Search for the cell housing the specified text and yield its (x, y) center coordinate. 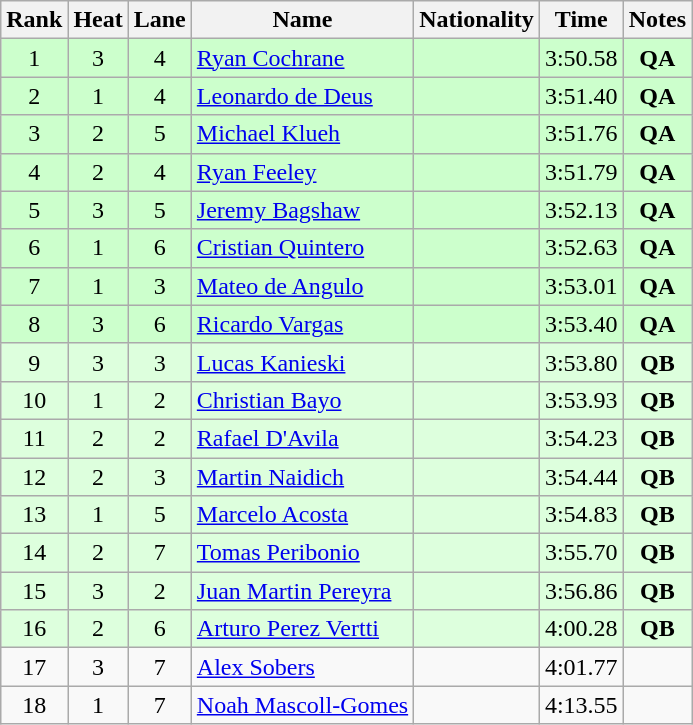
18 (34, 705)
3:54.83 (581, 515)
9 (34, 362)
17 (34, 667)
Noah Mascoll-Gomes (302, 705)
4:13.55 (581, 705)
3:55.70 (581, 553)
3:53.40 (581, 324)
Time (581, 20)
3:54.23 (581, 438)
14 (34, 553)
Notes (657, 20)
Alex Sobers (302, 667)
Name (302, 20)
Arturo Perez Vertti (302, 629)
3:51.76 (581, 134)
Martin Naidich (302, 477)
3:52.63 (581, 248)
16 (34, 629)
12 (34, 477)
4:00.28 (581, 629)
3:53.93 (581, 400)
10 (34, 400)
Ryan Cochrane (302, 58)
Nationality (477, 20)
Lucas Kanieski (302, 362)
Michael Klueh (302, 134)
Mateo de Angulo (302, 286)
Cristian Quintero (302, 248)
4:01.77 (581, 667)
Leonardo de Deus (302, 96)
Ricardo Vargas (302, 324)
11 (34, 438)
Juan Martin Pereyra (302, 591)
13 (34, 515)
3:56.86 (581, 591)
Ryan Feeley (302, 172)
3:54.44 (581, 477)
Rafael D'Avila (302, 438)
8 (34, 324)
Jeremy Bagshaw (302, 210)
Rank (34, 20)
3:51.40 (581, 96)
3:52.13 (581, 210)
Christian Bayo (302, 400)
3:50.58 (581, 58)
Marcelo Acosta (302, 515)
3:53.80 (581, 362)
3:51.79 (581, 172)
Lane (160, 20)
15 (34, 591)
Tomas Peribonio (302, 553)
3:53.01 (581, 286)
Heat (98, 20)
